Determine the [x, y] coordinate at the center of the cell enclosing the given text.  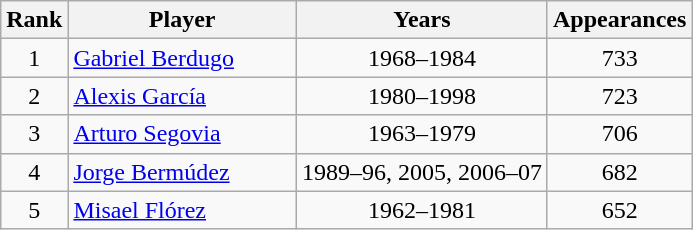
706 [619, 134]
1962–1981 [422, 210]
733 [619, 58]
652 [619, 210]
1963–1979 [422, 134]
723 [619, 96]
Years [422, 20]
5 [34, 210]
Player [182, 20]
Rank [34, 20]
Gabriel Berdugo [182, 58]
4 [34, 172]
1 [34, 58]
1989–96, 2005, 2006–07 [422, 172]
Jorge Bermúdez [182, 172]
3 [34, 134]
Arturo Segovia [182, 134]
Alexis García [182, 96]
Misael Flórez [182, 210]
2 [34, 96]
Appearances [619, 20]
1980–1998 [422, 96]
682 [619, 172]
1968–1984 [422, 58]
